Capture the cell that displays the provided text and extract its [X, Y] central coordinate. 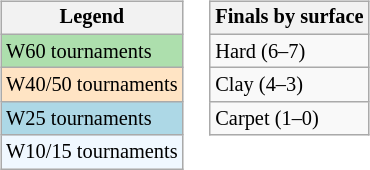
Clay (4–3) [289, 85]
Finals by surface [289, 18]
W60 tournaments [92, 51]
W40/50 tournaments [92, 85]
W25 tournaments [92, 119]
Legend [92, 18]
W10/15 tournaments [92, 152]
Carpet (1–0) [289, 119]
Hard (6–7) [289, 51]
